Search for the cell housing the specified text and yield its [X, Y] center coordinate. 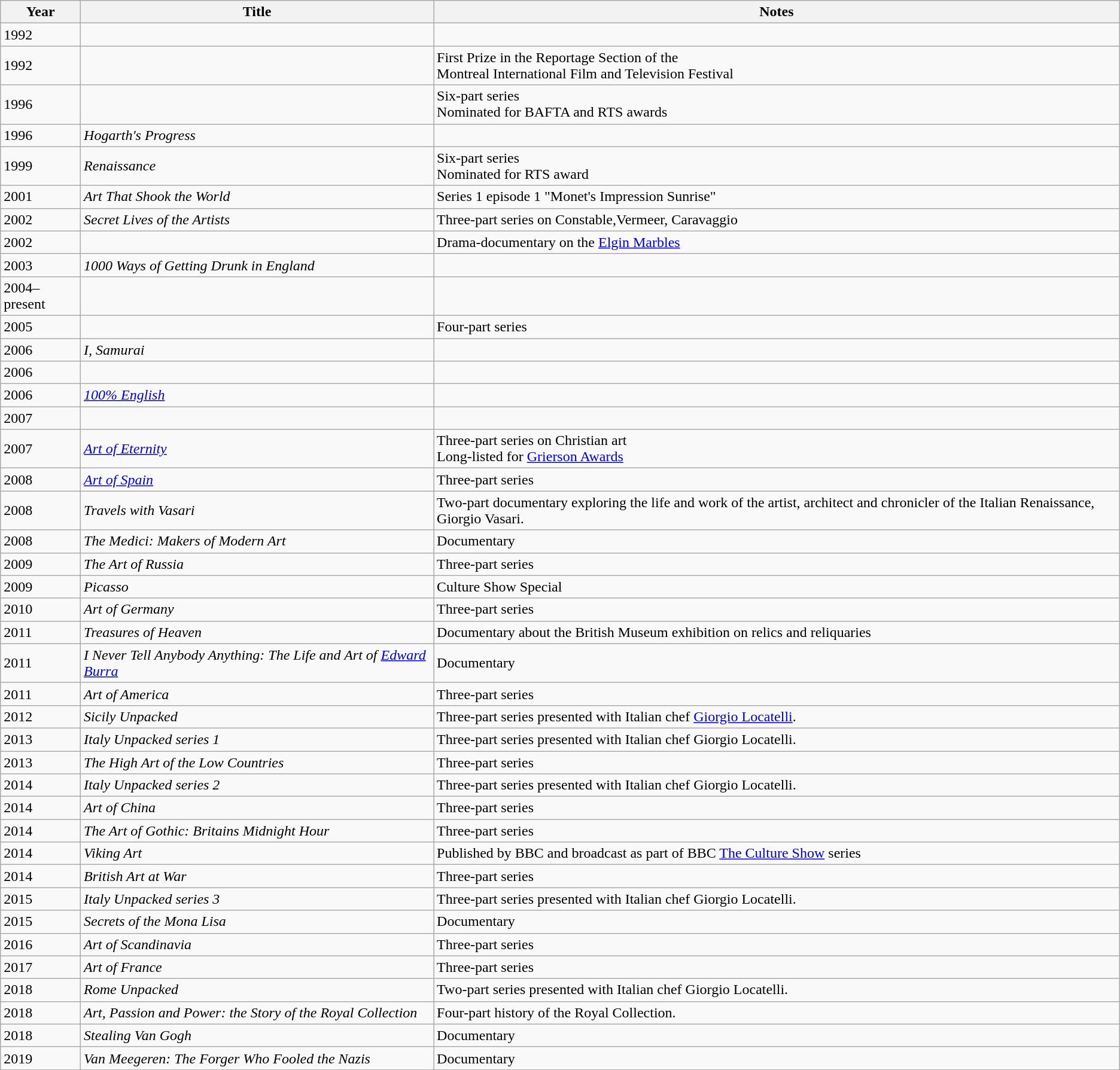
Hogarth's Progress [257, 135]
Art of Scandinavia [257, 944]
Two-part documentary exploring the life and work of the artist, architect and chronicler of the Italian Renaissance, Giorgio Vasari. [777, 511]
2016 [41, 944]
2017 [41, 967]
2005 [41, 327]
Rome Unpacked [257, 990]
Italy Unpacked series 1 [257, 739]
Year [41, 12]
Art of America [257, 694]
Secrets of the Mona Lisa [257, 922]
Four-part history of the Royal Collection. [777, 1013]
Art, Passion and Power: the Story of the Royal Collection [257, 1013]
Van Meegeren: The Forger Who Fooled the Nazis [257, 1058]
Four-part series [777, 327]
1999 [41, 166]
2004–present [41, 295]
Italy Unpacked series 2 [257, 785]
Published by BBC and broadcast as part of BBC The Culture Show series [777, 853]
Travels with Vasari [257, 511]
Secret Lives of the Artists [257, 220]
Two-part series presented with Italian chef Giorgio Locatelli. [777, 990]
1000 Ways of Getting Drunk in England [257, 265]
Documentary about the British Museum exhibition on relics and reliquaries [777, 632]
2010 [41, 609]
British Art at War [257, 876]
Sicily Unpacked [257, 717]
Art of Germany [257, 609]
Six-part seriesNominated for BAFTA and RTS awards [777, 104]
The Art of Gothic: Britains Midnight Hour [257, 831]
2019 [41, 1058]
Notes [777, 12]
Renaissance [257, 166]
I Never Tell Anybody Anything: The Life and Art of Edward Burra [257, 663]
Culture Show Special [777, 587]
Art of France [257, 967]
I, Samurai [257, 350]
100% English [257, 395]
Drama-documentary on the Elgin Marbles [777, 242]
Six-part seriesNominated for RTS award [777, 166]
Art of Eternity [257, 449]
Series 1 episode 1 "Monet's Impression Sunrise" [777, 197]
Three-part series on Christian artLong-listed for Grierson Awards [777, 449]
The Medici: Makers of Modern Art [257, 541]
Picasso [257, 587]
The Art of Russia [257, 564]
Italy Unpacked series 3 [257, 899]
2012 [41, 717]
First Prize in the Reportage Section of theMontreal International Film and Television Festival [777, 66]
The High Art of the Low Countries [257, 763]
Viking Art [257, 853]
Three-part series on Constable,Vermeer, Caravaggio [777, 220]
2001 [41, 197]
Art That Shook the World [257, 197]
Art of China [257, 808]
2003 [41, 265]
Treasures of Heaven [257, 632]
Art of Spain [257, 480]
Stealing Van Gogh [257, 1035]
Title [257, 12]
